Find where the given text appears and provide that cell's center as [x, y] coordinate. 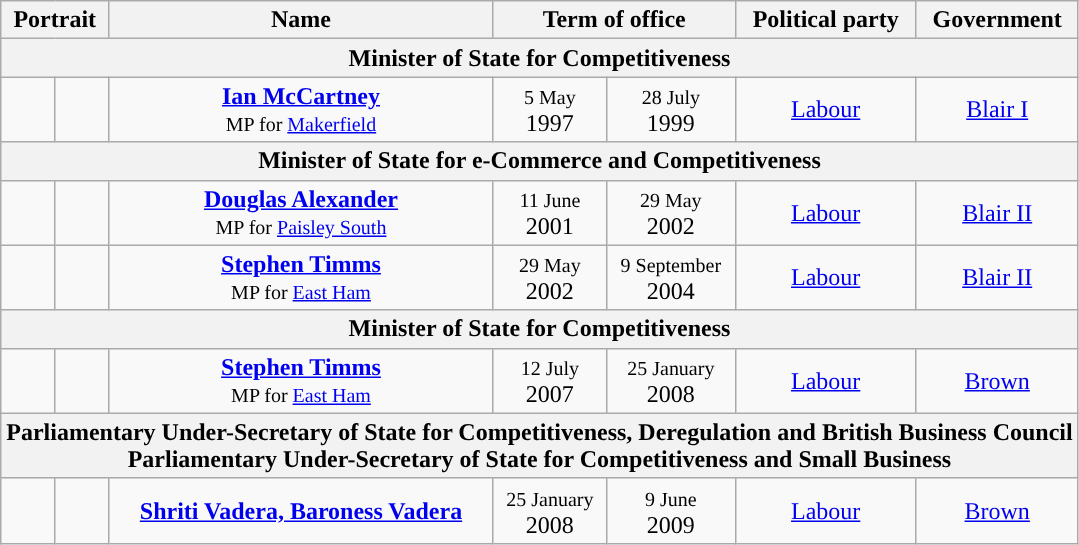
Blair I [997, 110]
Name [301, 20]
9 June2009 [670, 510]
Government [997, 20]
5 May1997 [550, 110]
Douglas AlexanderMP for Paisley South [301, 212]
Political party [826, 20]
11 June2001 [550, 212]
28 July1999 [670, 110]
9 September2004 [670, 278]
Shriti Vadera, Baroness Vadera [301, 510]
Minister of State for e-Commerce and Competitiveness [540, 161]
Term of office [614, 20]
12 July2007 [550, 380]
Portrait [55, 20]
Ian McCartneyMP for Makerfield [301, 110]
